Determine the [X, Y] coordinate at the center of the cell enclosing the given text.  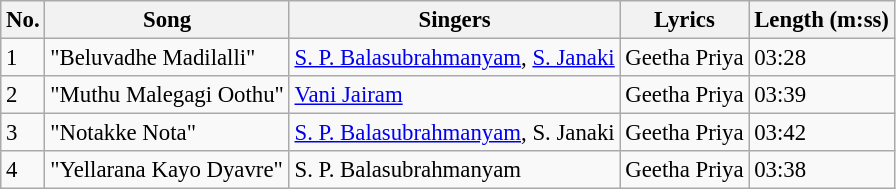
"Beluvadhe Madilalli" [167, 58]
Singers [454, 20]
1 [23, 58]
"Notakke Nota" [167, 133]
4 [23, 170]
S. P. Balasubrahmanyam [454, 170]
Vani Jairam [454, 95]
No. [23, 20]
03:39 [822, 95]
Length (m:ss) [822, 20]
03:42 [822, 133]
Song [167, 20]
"Yellarana Kayo Dyavre" [167, 170]
Lyrics [684, 20]
3 [23, 133]
"Muthu Malegagi Oothu" [167, 95]
03:38 [822, 170]
2 [23, 95]
03:28 [822, 58]
